Return the (X, Y) coordinate for the center point of the cell that contains the specified text.  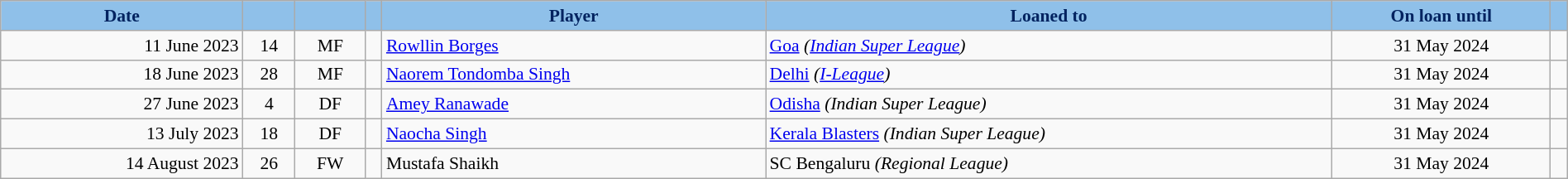
Kerala Blasters (Indian Super League) (1049, 134)
Goa (Indian Super League) (1049, 46)
4 (270, 104)
On loan until (1441, 16)
Date (122, 16)
28 (270, 75)
Naorem Tondomba Singh (574, 75)
SC Bengaluru (Regional League) (1049, 163)
14 (270, 46)
FW (331, 163)
Naocha Singh (574, 134)
Player (574, 16)
Rowllin Borges (574, 46)
Mustafa Shaikh (574, 163)
27 June 2023 (122, 104)
18 (270, 134)
13 July 2023 (122, 134)
11 June 2023 (122, 46)
14 August 2023 (122, 163)
18 June 2023 (122, 75)
Amey Ranawade (574, 104)
Delhi (I-League) (1049, 75)
Odisha (Indian Super League) (1049, 104)
Loaned to (1049, 16)
26 (270, 163)
